Identify which cell holds the provided text, then report its [X, Y] central coordinate. 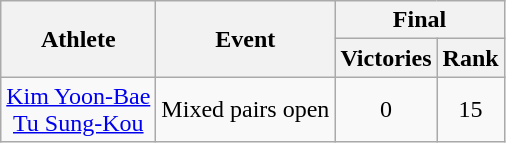
Mixed pairs open [246, 110]
Athlete [78, 39]
Rank [470, 58]
Kim Yoon-BaeTu Sung-Kou [78, 110]
0 [386, 110]
Victories [386, 58]
15 [470, 110]
Final [420, 20]
Event [246, 39]
